Identify which cell holds the provided text, then report its (x, y) central coordinate. 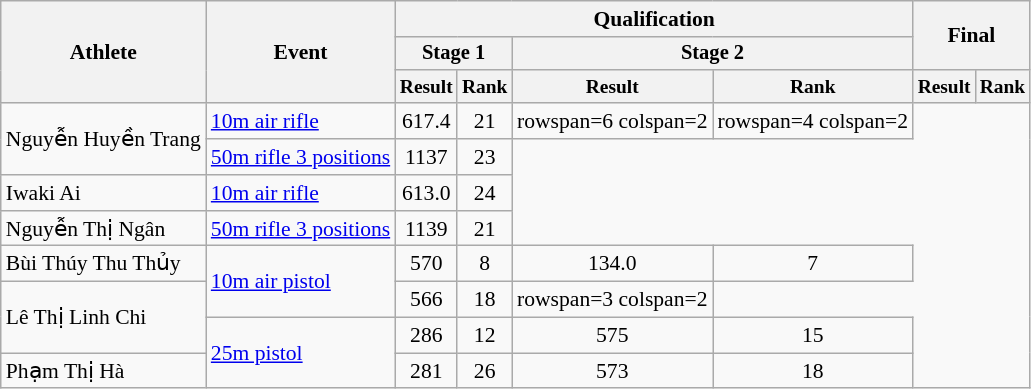
rowspan=6 colspan=2 (612, 122)
12 (484, 335)
281 (426, 371)
Nguyễn Huyền Trang (104, 140)
8 (484, 264)
Stage 2 (712, 54)
26 (484, 371)
Qualification (654, 19)
575 (612, 335)
10m air pistol (300, 282)
Nguyễn Thị Ngân (104, 229)
573 (612, 371)
134.0 (612, 264)
Bùi Thúy Thu Thủy (104, 264)
617.4 (426, 122)
Lê Thị Linh Chi (104, 318)
286 (426, 335)
613.0 (426, 193)
23 (484, 157)
Event (300, 52)
24 (484, 193)
Stage 1 (454, 54)
1137 (426, 157)
Phạm Thị Hà (104, 371)
Athlete (104, 52)
7 (812, 264)
1139 (426, 229)
rowspan=3 colspan=2 (612, 300)
25m pistol (300, 352)
570 (426, 264)
15 (812, 335)
Final (972, 36)
566 (426, 300)
rowspan=4 colspan=2 (812, 122)
Iwaki Ai (104, 193)
